Find where the given text appears and provide that cell's center as (X, Y) coordinate. 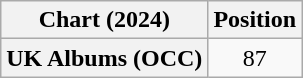
87 (255, 58)
Chart (2024) (104, 20)
UK Albums (OCC) (104, 58)
Position (255, 20)
